From the cell containing the given text, extract its center point as (X, Y) coordinate. 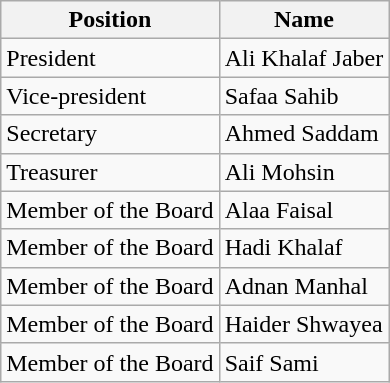
Saif Sami (304, 362)
Hadi Khalaf (304, 248)
Adnan Manhal (304, 286)
Haider Shwayea (304, 324)
Alaa Faisal (304, 210)
President (110, 58)
Ali Khalaf Jaber (304, 58)
Treasurer (110, 172)
Name (304, 20)
Ahmed Saddam (304, 134)
Position (110, 20)
Vice-president (110, 96)
Safaa Sahib (304, 96)
Ali Mohsin (304, 172)
Secretary (110, 134)
